Return the (X, Y) coordinate for the center point of the cell that contains the specified text.  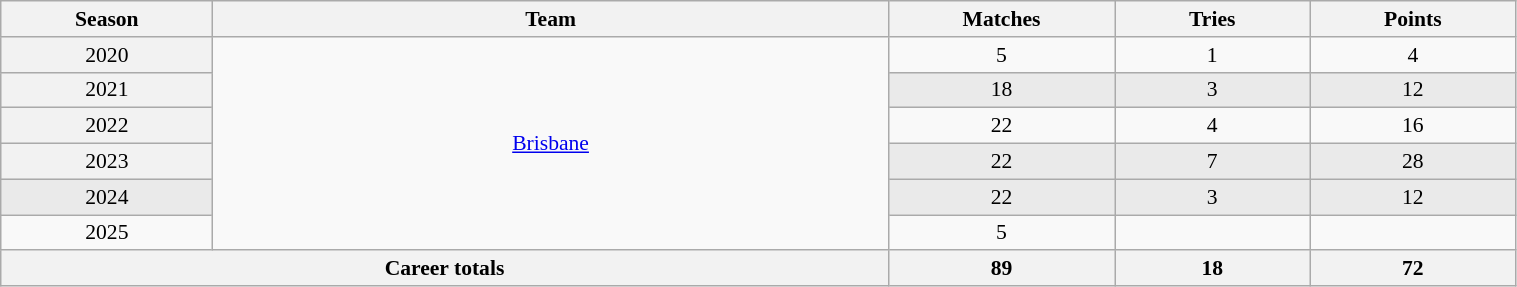
Points (1413, 19)
2022 (107, 126)
2023 (107, 162)
1 (1212, 55)
2024 (107, 197)
Matches (1002, 19)
89 (1002, 269)
28 (1413, 162)
Tries (1212, 19)
Career totals (444, 269)
2021 (107, 90)
Season (107, 19)
2025 (107, 233)
7 (1212, 162)
72 (1413, 269)
16 (1413, 126)
Team (550, 19)
Brisbane (550, 144)
2020 (107, 55)
